Search for the cell housing the specified text and yield its (x, y) center coordinate. 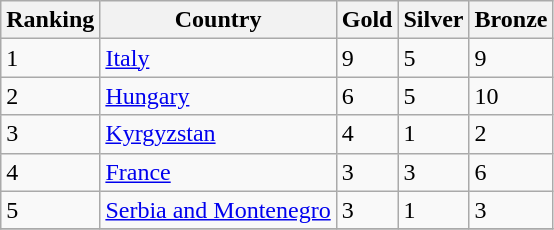
Ranking (50, 20)
Silver (434, 20)
Italy (218, 58)
Gold (367, 20)
10 (511, 96)
Country (218, 20)
France (218, 172)
Hungary (218, 96)
Kyrgyzstan (218, 134)
Bronze (511, 20)
Serbia and Montenegro (218, 210)
